Locate the cell with the specified text and output its (X, Y) center coordinate. 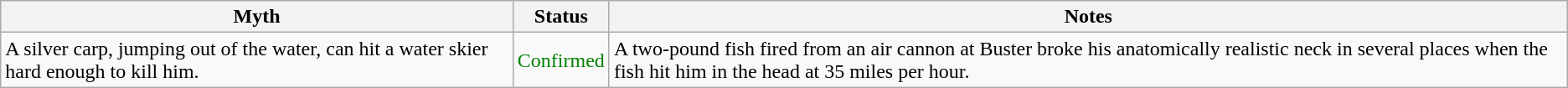
Confirmed (561, 60)
Status (561, 17)
Myth (257, 17)
Notes (1088, 17)
A silver carp, jumping out of the water, can hit a water skier hard enough to kill him. (257, 60)
